Capture the cell that displays the provided text and extract its [x, y] central coordinate. 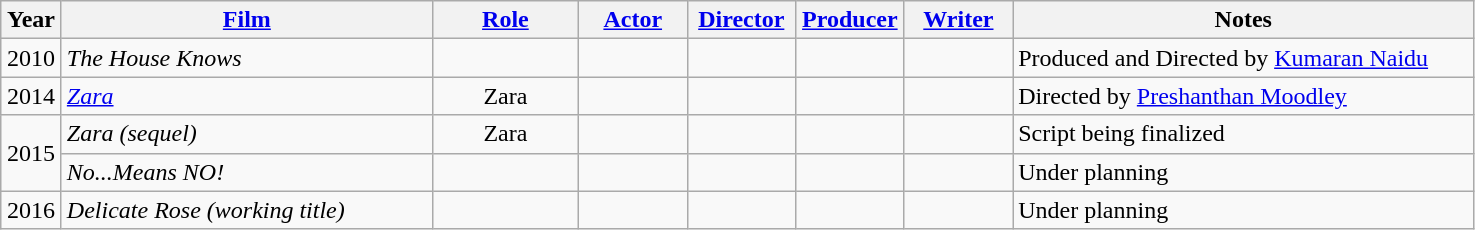
No...Means NO! [246, 172]
Zara (sequel) [246, 134]
2016 [32, 210]
Produced and Directed by Kumaran Naidu [1244, 58]
2010 [32, 58]
Film [246, 20]
Notes [1244, 20]
Actor [632, 20]
Director [742, 20]
2014 [32, 96]
The House Knows [246, 58]
Year [32, 20]
Producer [850, 20]
Delicate Rose (working title) [246, 210]
Directed by Preshanthan Moodley [1244, 96]
Writer [958, 20]
2015 [32, 153]
Role [505, 20]
Script being finalized [1244, 134]
